Return the [x, y] coordinate for the center point of the cell that contains the specified text.  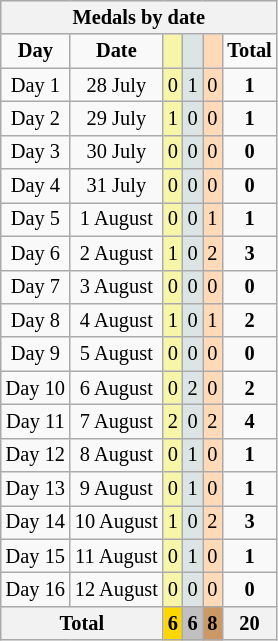
31 July [116, 186]
9 August [116, 489]
30 July [116, 152]
Day 15 [36, 556]
Day 8 [36, 320]
5 August [116, 354]
Day 6 [36, 253]
Medals by date [139, 17]
Day 16 [36, 589]
Day 2 [36, 118]
Day 14 [36, 522]
Day 11 [36, 421]
29 July [116, 118]
Day [36, 51]
Date [116, 51]
Day 1 [36, 85]
3 August [116, 287]
Day 4 [36, 186]
Day 3 [36, 152]
Day 9 [36, 354]
10 August [116, 522]
2 August [116, 253]
11 August [116, 556]
Day 5 [36, 219]
8 August [116, 455]
1 August [116, 219]
Day 12 [36, 455]
12 August [116, 589]
20 [249, 623]
Day 7 [36, 287]
Day 13 [36, 489]
7 August [116, 421]
4 [249, 421]
Day 10 [36, 388]
6 August [116, 388]
28 July [116, 85]
4 August [116, 320]
8 [213, 623]
